Find where the given text appears and provide that cell's center as (X, Y) coordinate. 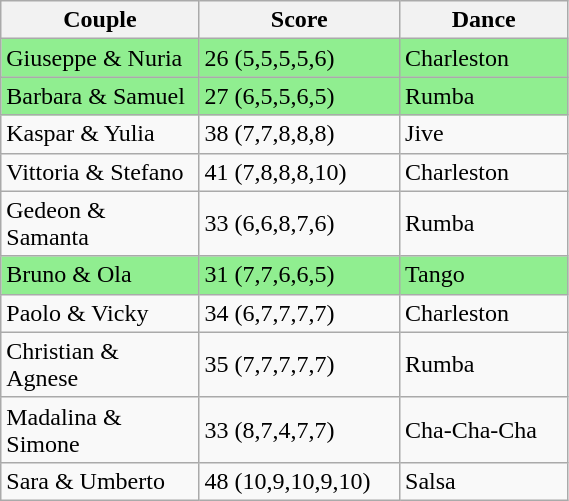
Paolo & Vicky (100, 313)
26 (5,5,5,5,6) (299, 58)
Tango (484, 275)
41 (7,8,8,8,10) (299, 172)
Dance (484, 20)
Giuseppe & Nuria (100, 58)
Couple (100, 20)
31 (7,7,6,6,5) (299, 275)
33 (6,6,8,7,6) (299, 224)
Kaspar & Yulia (100, 134)
Jive (484, 134)
Gedeon & Samanta (100, 224)
Sara & Umberto (100, 481)
Madalina & Simone (100, 430)
Score (299, 20)
34 (6,7,7,7,7) (299, 313)
Cha-Cha-Cha (484, 430)
Christian & Agnese (100, 364)
35 (7,7,7,7,7) (299, 364)
38 (7,7,8,8,8) (299, 134)
27 (6,5,5,6,5) (299, 96)
Vittoria & Stefano (100, 172)
48 (10,9,10,9,10) (299, 481)
Salsa (484, 481)
Bruno & Ola (100, 275)
33 (8,7,4,7,7) (299, 430)
Barbara & Samuel (100, 96)
